Return the [x, y] coordinate for the center point of the cell that contains the specified text.  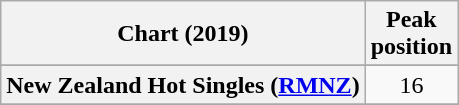
Peakposition [411, 34]
16 [411, 85]
New Zealand Hot Singles (RMNZ) [183, 85]
Chart (2019) [183, 34]
